Return the [X, Y] coordinate for the center point of the cell that contains the specified text.  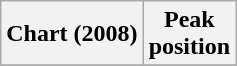
Peak position [189, 34]
Chart (2008) [72, 34]
